Provide the (x, y) coordinate of the cell's center where the given text is located.  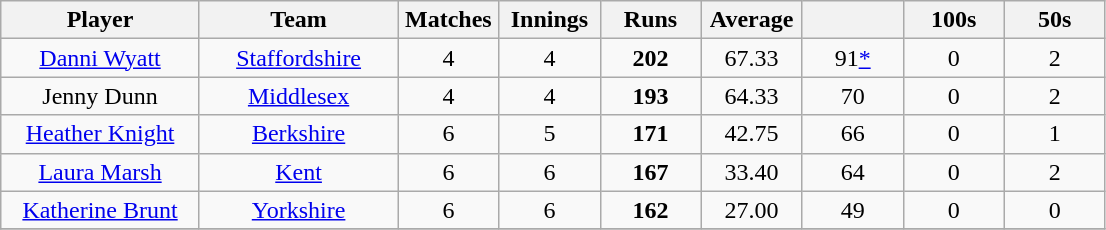
64 (852, 172)
Laura Marsh (100, 172)
Innings (550, 20)
27.00 (752, 210)
Middlesex (298, 96)
100s (954, 20)
Team (298, 20)
5 (550, 134)
Average (752, 20)
162 (650, 210)
Jenny Dunn (100, 96)
66 (852, 134)
Runs (650, 20)
64.33 (752, 96)
Matches (448, 20)
50s (1054, 20)
Berkshire (298, 134)
42.75 (752, 134)
91* (852, 58)
33.40 (752, 172)
193 (650, 96)
Katherine Brunt (100, 210)
70 (852, 96)
1 (1054, 134)
167 (650, 172)
Player (100, 20)
Staffordshire (298, 58)
49 (852, 210)
Heather Knight (100, 134)
Yorkshire (298, 210)
202 (650, 58)
171 (650, 134)
67.33 (752, 58)
Danni Wyatt (100, 58)
Kent (298, 172)
